Capture the cell that displays the provided text and extract its (X, Y) central coordinate. 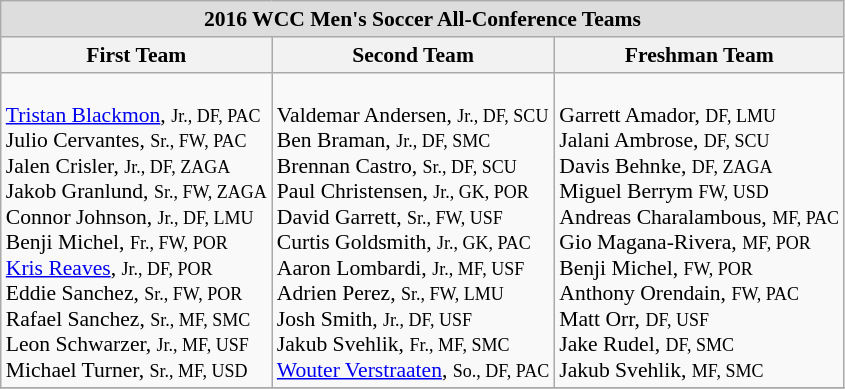
First Team (136, 55)
Second Team (413, 55)
Freshman Team (699, 55)
2016 WCC Men's Soccer All-Conference Teams (422, 19)
